Search for the cell housing the specified text and yield its (X, Y) center coordinate. 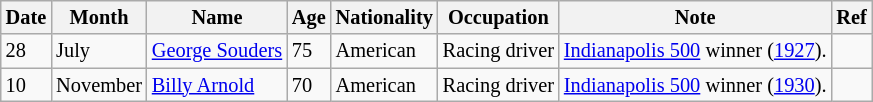
November (99, 85)
Indianapolis 500 winner (1927). (695, 51)
Ref (851, 17)
Billy Arnold (217, 85)
10 (26, 85)
Occupation (498, 17)
Nationality (384, 17)
Indianapolis 500 winner (1930). (695, 85)
George Souders (217, 51)
70 (309, 85)
75 (309, 51)
July (99, 51)
Note (695, 17)
28 (26, 51)
Date (26, 17)
Name (217, 17)
Month (99, 17)
Age (309, 17)
